Output the (X, Y) coordinate of the center of the cell containing the given text.  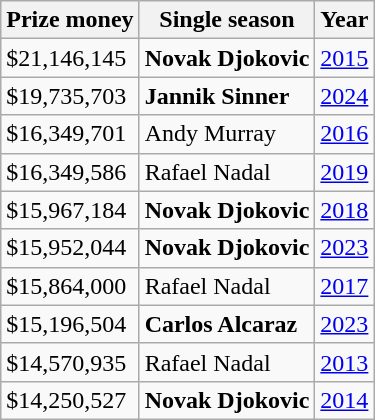
2024 (344, 96)
Andy Murray (227, 134)
$15,196,504 (70, 324)
Year (344, 20)
$15,864,000 (70, 286)
2014 (344, 400)
$16,349,586 (70, 172)
$14,250,527 (70, 400)
2016 (344, 134)
2015 (344, 58)
2018 (344, 210)
$15,952,044 (70, 248)
2017 (344, 286)
$19,735,703 (70, 96)
$16,349,701 (70, 134)
$21,146,145 (70, 58)
Single season (227, 20)
Carlos Alcaraz (227, 324)
Jannik Sinner (227, 96)
2013 (344, 362)
$14,570,935 (70, 362)
Prize money (70, 20)
2019 (344, 172)
$15,967,184 (70, 210)
